Scan for the cell matching the given text and deliver its [x, y] coordinate at center. 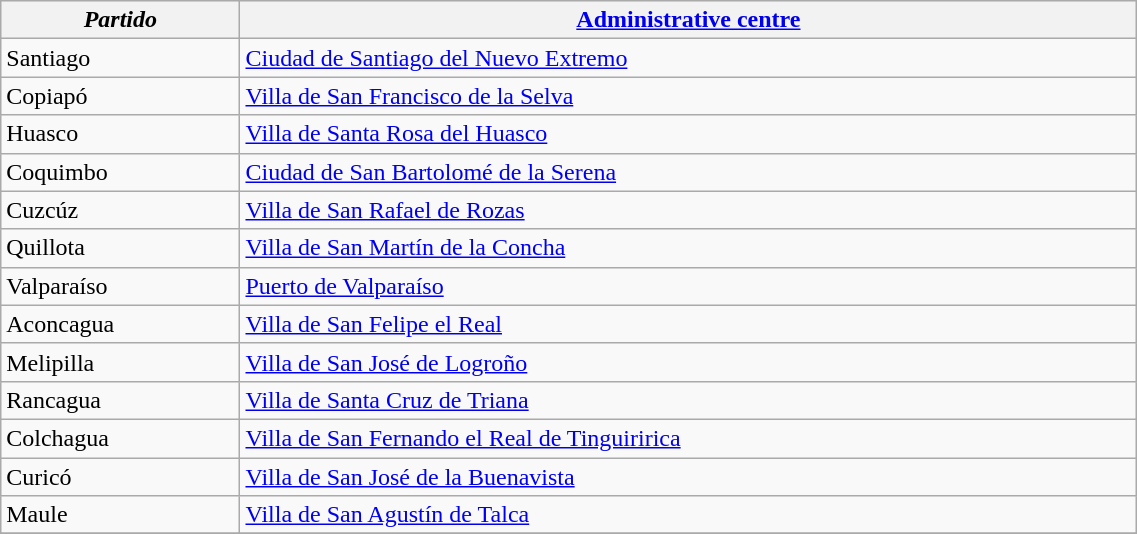
Villa de San Felipe el Real [688, 324]
Ciudad de San Bartolomé de la Serena [688, 172]
Villa de San Francisco de la Selva [688, 96]
Curicó [120, 477]
Villa de San José de la Buenavista [688, 477]
Aconcagua [120, 324]
Melipilla [120, 362]
Cuzcúz [120, 210]
Ciudad de Santiago del Nuevo Extremo [688, 58]
Copiapó [120, 96]
Rancagua [120, 400]
Valparaíso [120, 286]
Villa de Santa Cruz de Triana [688, 400]
Villa de San Martín de la Concha [688, 248]
Santiago [120, 58]
Quillota [120, 248]
Coquimbo [120, 172]
Maule [120, 515]
Huasco [120, 134]
Villa de San Rafael de Rozas [688, 210]
Partido [120, 20]
Administrative centre [688, 20]
Villa de San Agustín de Talca [688, 515]
Villa de San José de Logroño [688, 362]
Villa de San Fernando el Real de Tinguiririca [688, 438]
Colchagua [120, 438]
Villa de Santa Rosa del Huasco [688, 134]
Puerto de Valparaíso [688, 286]
